Scan for the cell matching the given text and deliver its [X, Y] coordinate at center. 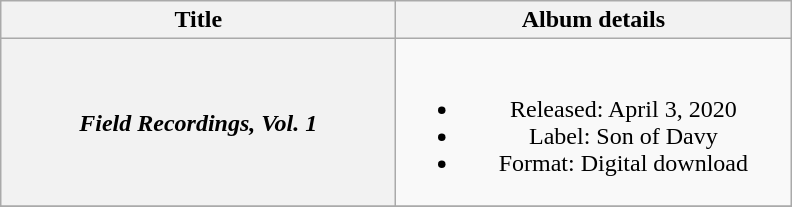
Field Recordings, Vol. 1 [198, 122]
Released: April 3, 2020Label: Son of DavyFormat: Digital download [594, 122]
Album details [594, 20]
Title [198, 20]
